Output the (x, y) coordinate of the center of the cell containing the given text.  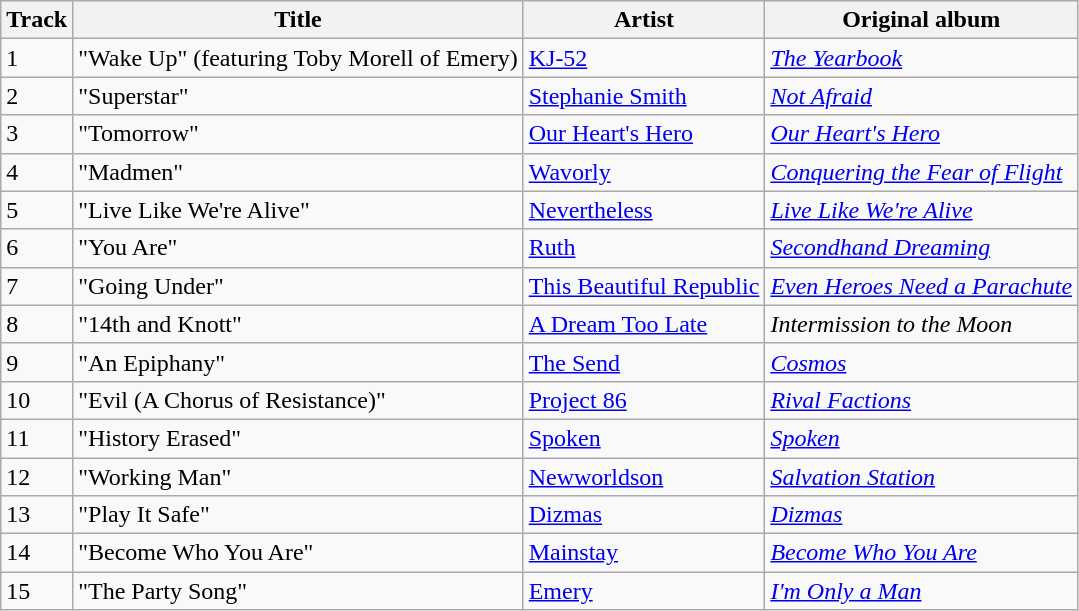
5 (37, 210)
Nevertheless (644, 210)
"Evil (A Chorus of Resistance)" (298, 400)
"You Are" (298, 248)
Stephanie Smith (644, 96)
"Play It Safe" (298, 515)
"Superstar" (298, 96)
"Tomorrow" (298, 134)
"History Erased" (298, 438)
11 (37, 438)
Track (37, 20)
Title (298, 20)
A Dream Too Late (644, 324)
Even Heroes Need a Parachute (922, 286)
"Become Who You Are" (298, 553)
8 (37, 324)
9 (37, 362)
Intermission to the Moon (922, 324)
Cosmos (922, 362)
Become Who You Are (922, 553)
Artist (644, 20)
Newworldson (644, 477)
Conquering the Fear of Flight (922, 172)
Not Afraid (922, 96)
7 (37, 286)
Ruth (644, 248)
The Send (644, 362)
This Beautiful Republic (644, 286)
"Working Man" (298, 477)
2 (37, 96)
"14th and Knott" (298, 324)
13 (37, 515)
6 (37, 248)
10 (37, 400)
I'm Only a Man (922, 591)
KJ-52 (644, 58)
"Live Like We're Alive" (298, 210)
12 (37, 477)
Salvation Station (922, 477)
"Madmen" (298, 172)
4 (37, 172)
Rival Factions (922, 400)
14 (37, 553)
Emery (644, 591)
Original album (922, 20)
1 (37, 58)
"Wake Up" (featuring Toby Morell of Emery) (298, 58)
Live Like We're Alive (922, 210)
Secondhand Dreaming (922, 248)
"The Party Song" (298, 591)
"Going Under" (298, 286)
15 (37, 591)
"An Epiphany" (298, 362)
Wavorly (644, 172)
Mainstay (644, 553)
Project 86 (644, 400)
The Yearbook (922, 58)
3 (37, 134)
